Provide the (X, Y) coordinate of the cell's center where the given text is located.  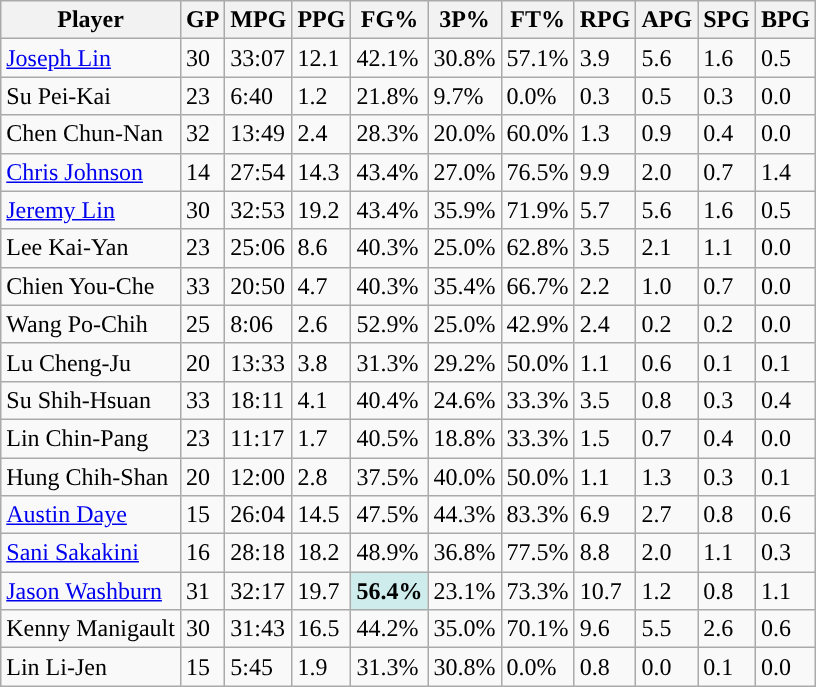
3.9 (605, 58)
11:17 (258, 438)
2.1 (667, 248)
36.8% (464, 553)
70.1% (538, 629)
76.5% (538, 172)
Hung Chih-Shan (91, 477)
42.1% (390, 58)
FT% (538, 20)
40.0% (464, 477)
4.7 (322, 286)
13:33 (258, 362)
18.8% (464, 438)
37.5% (390, 477)
40.4% (390, 400)
2.7 (667, 515)
1.4 (785, 172)
Wang Po-Chih (91, 324)
Su Shih-Hsuan (91, 400)
20.0% (464, 134)
1.0 (667, 286)
BPG (785, 20)
52.9% (390, 324)
SPG (727, 20)
5:45 (258, 667)
14.5 (322, 515)
18:11 (258, 400)
32 (202, 134)
9.9 (605, 172)
27.0% (464, 172)
GP (202, 20)
4.1 (322, 400)
42.9% (538, 324)
18.2 (322, 553)
Lin Li-Jen (91, 667)
71.9% (538, 210)
3.8 (322, 362)
Chien You-Che (91, 286)
10.7 (605, 591)
44.3% (464, 515)
19.7 (322, 591)
Chen Chun-Nan (91, 134)
32:53 (258, 210)
33:07 (258, 58)
0.9 (667, 134)
3P% (464, 20)
Joseph Lin (91, 58)
16 (202, 553)
2.8 (322, 477)
29.2% (464, 362)
32:17 (258, 591)
Kenny Manigault (91, 629)
FG% (390, 20)
9.6 (605, 629)
44.2% (390, 629)
Player (91, 20)
14.3 (322, 172)
12:00 (258, 477)
24.6% (464, 400)
57.1% (538, 58)
MPG (258, 20)
62.8% (538, 248)
PPG (322, 20)
60.0% (538, 134)
47.5% (390, 515)
8:06 (258, 324)
9.7% (464, 96)
28.3% (390, 134)
40.5% (390, 438)
APG (667, 20)
27:54 (258, 172)
Lee Kai-Yan (91, 248)
31 (202, 591)
6:40 (258, 96)
35.9% (464, 210)
23.1% (464, 591)
1.7 (322, 438)
25 (202, 324)
Austin Daye (91, 515)
14 (202, 172)
Su Pei-Kai (91, 96)
1.5 (605, 438)
8.6 (322, 248)
35.0% (464, 629)
Lu Cheng-Ju (91, 362)
28:18 (258, 553)
5.7 (605, 210)
31:43 (258, 629)
Sani Sakakini (91, 553)
25:06 (258, 248)
Chris Johnson (91, 172)
2.2 (605, 286)
73.3% (538, 591)
13:49 (258, 134)
56.4% (390, 591)
12.1 (322, 58)
19.2 (322, 210)
21.8% (390, 96)
RPG (605, 20)
66.7% (538, 286)
77.5% (538, 553)
16.5 (322, 629)
48.9% (390, 553)
35.4% (464, 286)
8.8 (605, 553)
Lin Chin-Pang (91, 438)
Jeremy Lin (91, 210)
26:04 (258, 515)
1.9 (322, 667)
83.3% (538, 515)
5.5 (667, 629)
Jason Washburn (91, 591)
6.9 (605, 515)
20:50 (258, 286)
